Return [X, Y] of the center of cell containing provided text 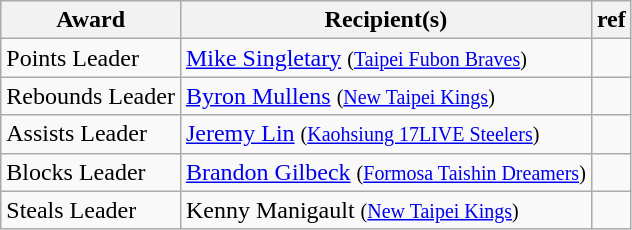
Recipient(s) [386, 20]
Byron Mullens (New Taipei Kings) [386, 96]
Mike Singletary (Taipei Fubon Braves) [386, 58]
Assists Leader [91, 134]
ref [611, 20]
Brandon Gilbeck (Formosa Taishin Dreamers) [386, 172]
Award [91, 20]
Jeremy Lin (Kaohsiung 17LIVE Steelers) [386, 134]
Rebounds Leader [91, 96]
Blocks Leader [91, 172]
Steals Leader [91, 210]
Points Leader [91, 58]
Kenny Manigault (New Taipei Kings) [386, 210]
